Determine the [X, Y] coordinate at the center of the cell enclosing the given text.  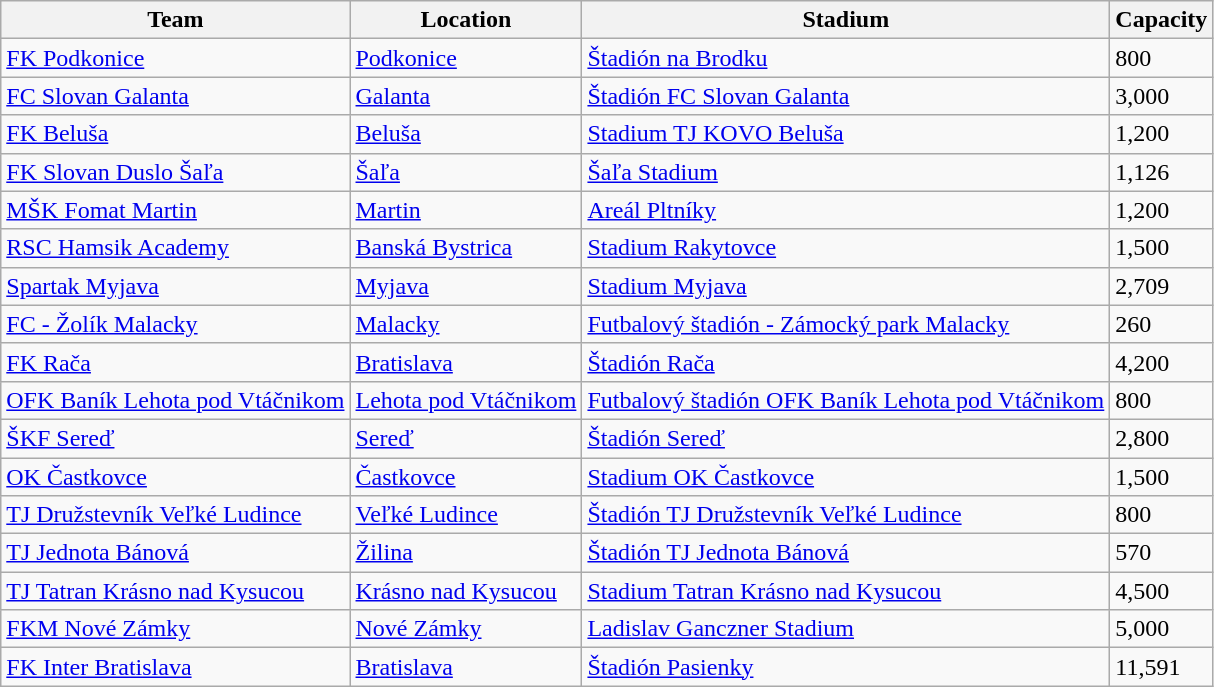
Stadium Tatran Krásno nad Kysucou [846, 591]
RSC Hamsik Academy [176, 248]
Location [466, 20]
Veľké Ludince [466, 515]
3,000 [1162, 96]
OK Častkovce [176, 477]
11,591 [1162, 667]
Capacity [1162, 20]
MŠK Fomat Martin [176, 210]
5,000 [1162, 629]
FC - Žolík Malacky [176, 324]
Žilina [466, 553]
Banská Bystrica [466, 248]
Štadión Sereď [846, 438]
Martin [466, 210]
Stadium TJ KOVO Beluša [846, 134]
Štadión Rača [846, 362]
Galanta [466, 96]
FK Beluša [176, 134]
Spartak Myjava [176, 286]
Ladislav Ganczner Stadium [846, 629]
Lehota pod Vtáčnikom [466, 400]
260 [1162, 324]
FK Slovan Duslo Šaľa [176, 172]
Šaľa Stadium [846, 172]
1,126 [1162, 172]
FK Podkonice [176, 58]
Krásno nad Kysucou [466, 591]
Nové Zámky [466, 629]
4,500 [1162, 591]
OFK Baník Lehota pod Vtáčnikom [176, 400]
Štadión TJ Jednota Bánová [846, 553]
2,709 [1162, 286]
Stadium Rakytovce [846, 248]
Futbalový štadión OFK Baník Lehota pod Vtáčnikom [846, 400]
Štadión Pasienky [846, 667]
FK Inter Bratislava [176, 667]
Stadium OK Častkovce [846, 477]
Podkonice [466, 58]
Stadium Myjava [846, 286]
Malacky [466, 324]
Futbalový štadión - Zámocký park Malacky [846, 324]
Beluša [466, 134]
FK Rača [176, 362]
Šaľa [466, 172]
ŠKF Sereď [176, 438]
FKM Nové Zámky [176, 629]
Myjava [466, 286]
TJ Jednota Bánová [176, 553]
TJ Tatran Krásno nad Kysucou [176, 591]
Team [176, 20]
Sereď [466, 438]
Štadión FC Slovan Galanta [846, 96]
TJ Družstevník Veľké Ludince [176, 515]
FC Slovan Galanta [176, 96]
4,200 [1162, 362]
2,800 [1162, 438]
Častkovce [466, 477]
Štadión na Brodku [846, 58]
Štadión TJ Družstevník Veľké Ludince [846, 515]
Stadium [846, 20]
Areál Pltníky [846, 210]
570 [1162, 553]
